Search for the cell housing the specified text and yield its [X, Y] center coordinate. 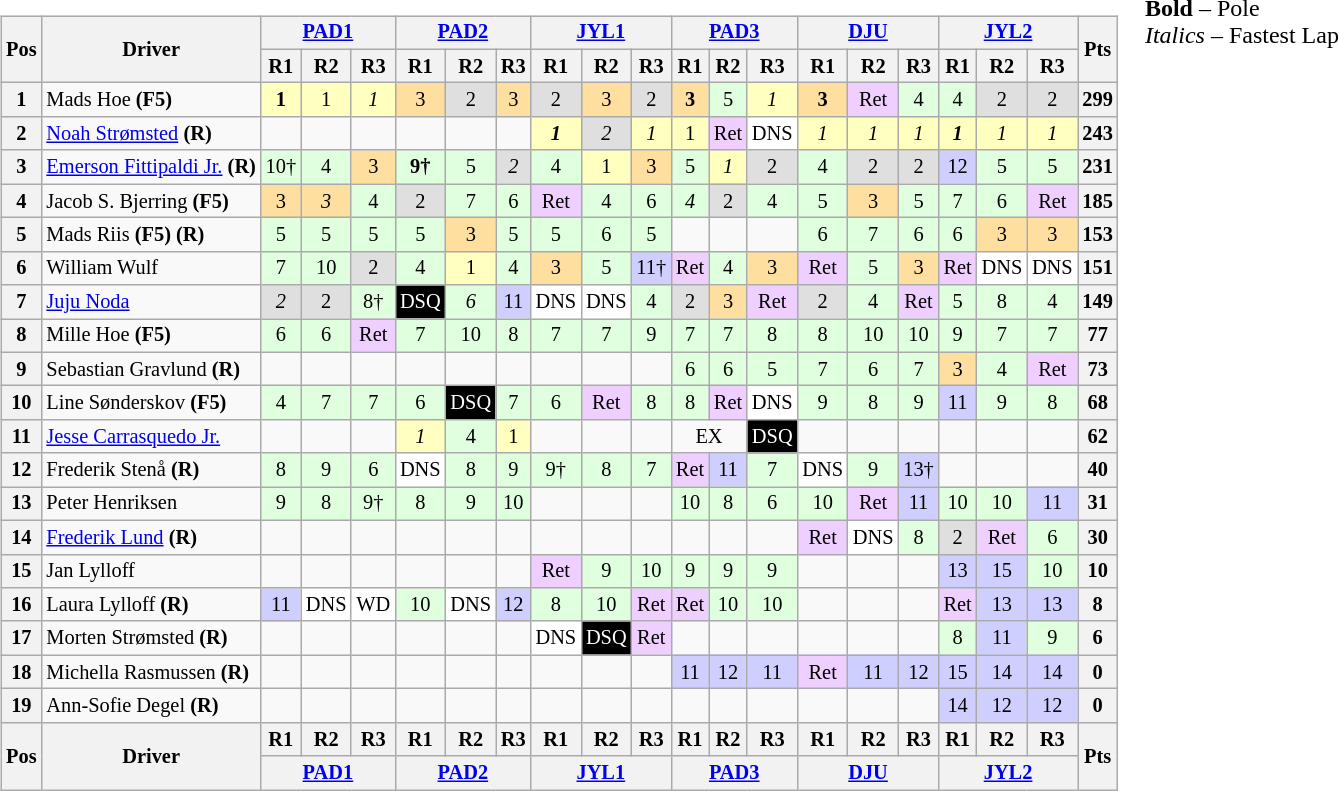
Laura Lylloff (R) [150, 605]
Jesse Carrasquedo Jr. [150, 437]
16 [21, 605]
19 [21, 706]
Jacob S. Bjerring (F5) [150, 201]
WD [373, 605]
EX [709, 437]
243 [1098, 134]
18 [21, 672]
Michella Rasmussen (R) [150, 672]
Sebastian Gravlund (R) [150, 369]
299 [1098, 100]
68 [1098, 403]
Mads Hoe (F5) [150, 100]
Peter Henriksen [150, 504]
31 [1098, 504]
231 [1098, 167]
Jan Lylloff [150, 571]
73 [1098, 369]
Emerson Fittipaldi Jr. (R) [150, 167]
8† [373, 302]
151 [1098, 268]
30 [1098, 537]
Noah Strømsted (R) [150, 134]
62 [1098, 437]
13† [918, 470]
185 [1098, 201]
Mads Riis (F5) (R) [150, 235]
William Wulf [150, 268]
77 [1098, 336]
10† [281, 167]
Mille Hoe (F5) [150, 336]
Morten Strømsted (R) [150, 638]
Frederik Stenå (R) [150, 470]
Line Sønderskov (F5) [150, 403]
Ann-Sofie Degel (R) [150, 706]
149 [1098, 302]
17 [21, 638]
Frederik Lund (R) [150, 537]
Juju Noda [150, 302]
11† [652, 268]
153 [1098, 235]
40 [1098, 470]
